Detect which cell encompasses the target text, then output its [x, y] center coordinate. 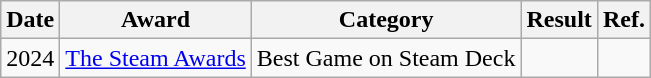
The Steam Awards [156, 58]
Ref. [624, 20]
Date [30, 20]
2024 [30, 58]
Category [386, 20]
Best Game on Steam Deck [386, 58]
Award [156, 20]
Result [559, 20]
